For the text-containing cell, return its midpoint in (X, Y) coordinate format. 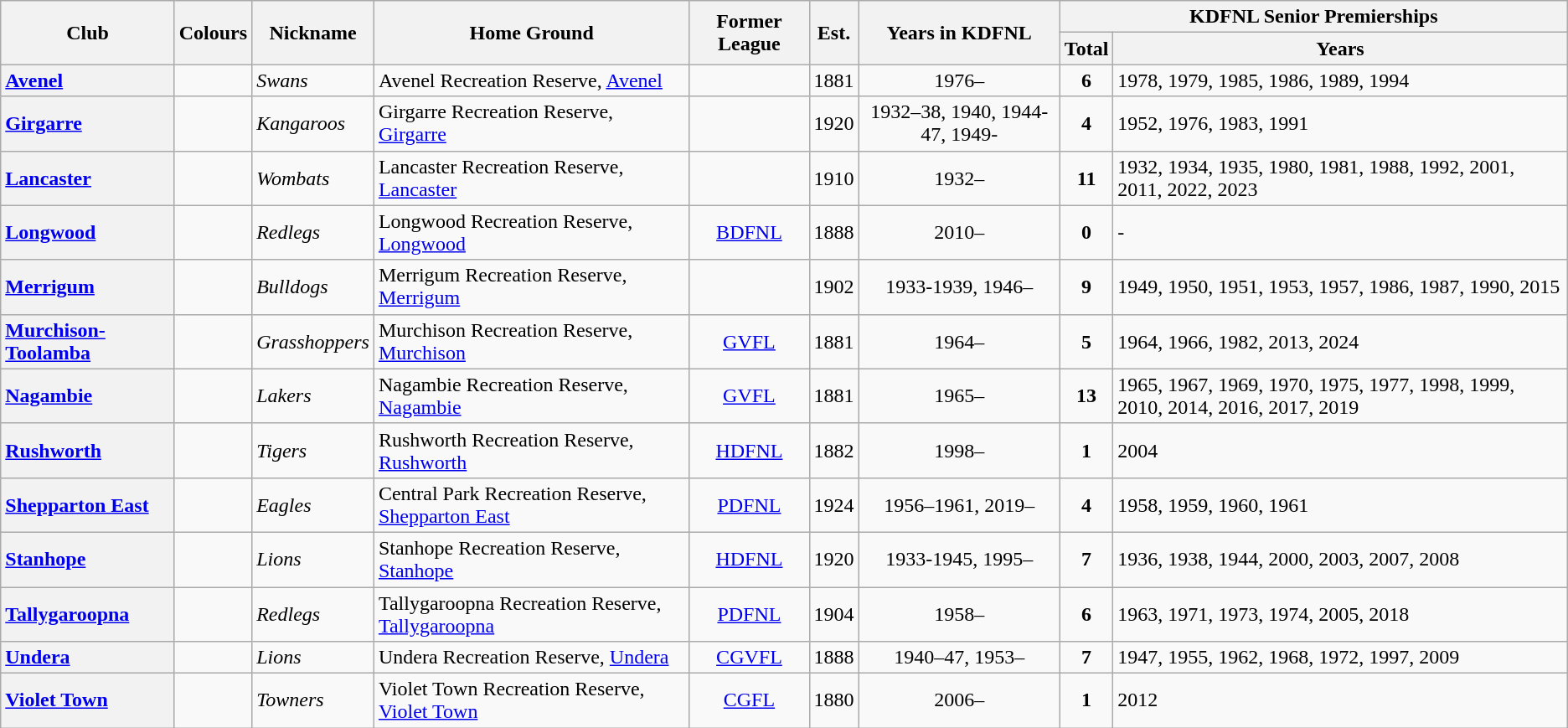
1998– (959, 451)
Former League (749, 33)
Nickname (313, 33)
Girgarre Recreation Reserve, Girgarre (531, 124)
Rushworth Recreation Reserve, Rushworth (531, 451)
1933-1939, 1946– (959, 287)
11 (1086, 178)
1947, 1955, 1962, 1968, 1972, 1997, 2009 (1340, 658)
1964– (959, 342)
1952, 1976, 1983, 1991 (1340, 124)
KDFNL Senior Premierships (1313, 17)
Murchison-Toolamba (87, 342)
Towners (313, 700)
Longwood Recreation Reserve, Longwood (531, 233)
Grasshoppers (313, 342)
Tallygaroopna Recreation Reserve, Tallygaroopna (531, 613)
Years in KDFNL (959, 33)
Violet Town Recreation Reserve, Violet Town (531, 700)
1932, 1934, 1935, 1980, 1981, 1988, 1992, 2001, 2011, 2022, 2023 (1340, 178)
1958– (959, 613)
Colours (213, 33)
CGFL (749, 700)
1976– (959, 80)
2012 (1340, 700)
9 (1086, 287)
Violet Town (87, 700)
1940–47, 1953– (959, 658)
Murchison Recreation Reserve, Murchison (531, 342)
0 (1086, 233)
Rushworth (87, 451)
Central Park Recreation Reserve, Shepparton East (531, 504)
1932– (959, 178)
2006– (959, 700)
Tallygaroopna (87, 613)
1904 (834, 613)
2010– (959, 233)
Stanhope Recreation Reserve, Stanhope (531, 560)
13 (1086, 395)
Swans (313, 80)
1964, 1966, 1982, 2013, 2024 (1340, 342)
1933-1945, 1995– (959, 560)
Kangaroos (313, 124)
Avenel (87, 80)
1936, 1938, 1944, 2000, 2003, 2007, 2008 (1340, 560)
1924 (834, 504)
1949, 1950, 1951, 1953, 1957, 1986, 1987, 1990, 2015 (1340, 287)
Merrigum (87, 287)
1958, 1959, 1960, 1961 (1340, 504)
1956–1961, 2019– (959, 504)
BDFNL (749, 233)
1882 (834, 451)
Girgarre (87, 124)
Est. (834, 33)
Merrigum Recreation Reserve, Merrigum (531, 287)
Years (1340, 49)
Nagambie (87, 395)
1902 (834, 287)
CGVFL (749, 658)
Wombats (313, 178)
Lancaster Recreation Reserve, Lancaster (531, 178)
Lakers (313, 395)
Stanhope (87, 560)
2004 (1340, 451)
Undera Recreation Reserve, Undera (531, 658)
Lancaster (87, 178)
1978, 1979, 1985, 1986, 1989, 1994 (1340, 80)
1965, 1967, 1969, 1970, 1975, 1977, 1998, 1999, 2010, 2014, 2016, 2017, 2019 (1340, 395)
Tigers (313, 451)
Undera (87, 658)
1963, 1971, 1973, 1974, 2005, 2018 (1340, 613)
1910 (834, 178)
Home Ground (531, 33)
1965– (959, 395)
Avenel Recreation Reserve, Avenel (531, 80)
1880 (834, 700)
Nagambie Recreation Reserve, Nagambie (531, 395)
Shepparton East (87, 504)
5 (1086, 342)
Club (87, 33)
Bulldogs (313, 287)
Eagles (313, 504)
- (1340, 233)
1932–38, 1940, 1944-47, 1949- (959, 124)
Total (1086, 49)
Longwood (87, 233)
